Return (X, Y) of the center of cell containing provided text 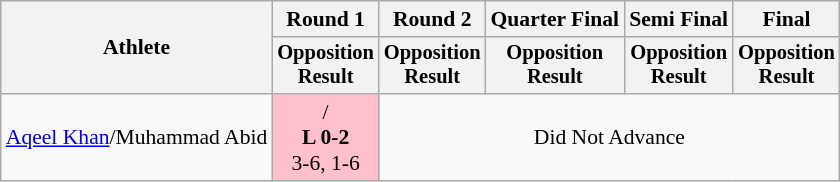
Round 1 (326, 19)
/L 0-23-6, 1-6 (326, 138)
Did Not Advance (610, 138)
Athlete (137, 48)
Round 2 (432, 19)
Quarter Final (554, 19)
Final (786, 19)
Semi Final (678, 19)
Aqeel Khan/Muhammad Abid (137, 138)
